Search for the cell housing the specified text and yield its [x, y] center coordinate. 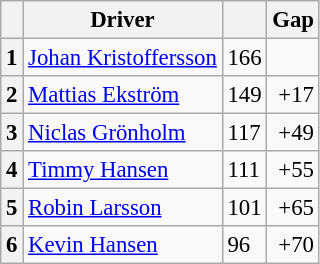
117 [244, 133]
6 [12, 245]
111 [244, 170]
+17 [293, 95]
101 [244, 208]
5 [12, 208]
Driver [122, 20]
4 [12, 170]
+55 [293, 170]
Mattias Ekström [122, 95]
+65 [293, 208]
Robin Larsson [122, 208]
Kevin Hansen [122, 245]
1 [12, 58]
Gap [293, 20]
96 [244, 245]
Niclas Grönholm [122, 133]
Johan Kristoffersson [122, 58]
Timmy Hansen [122, 170]
166 [244, 58]
+70 [293, 245]
2 [12, 95]
3 [12, 133]
+49 [293, 133]
149 [244, 95]
